Pinpoint the cell where the given text exists, returning its [X, Y] midpoint coordinate. 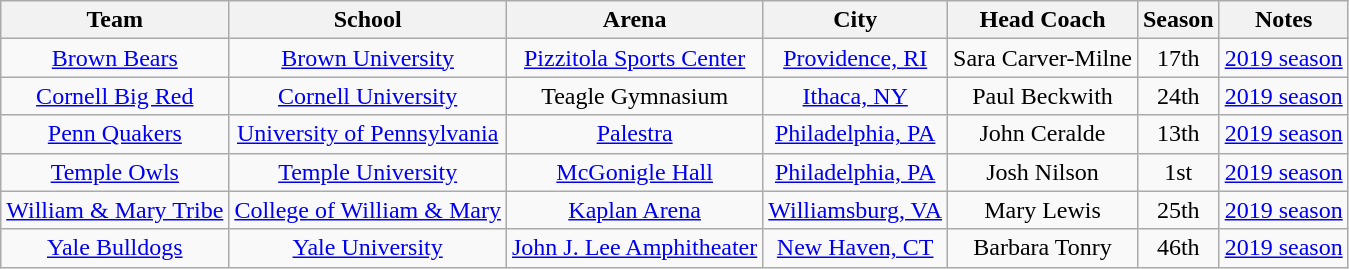
College of William & Mary [368, 210]
Team [115, 20]
Arena [634, 20]
Williamsburg, VA [856, 210]
Cornell University [368, 96]
City [856, 20]
Providence, RI [856, 58]
Pizzitola Sports Center [634, 58]
Yale University [368, 248]
Kaplan Arena [634, 210]
Paul Beckwith [1043, 96]
John Ceralde [1043, 134]
University of Pennsylvania [368, 134]
Josh Nilson [1043, 172]
School [368, 20]
Palestra [634, 134]
Teagle Gymnasium [634, 96]
Mary Lewis [1043, 210]
William & Mary Tribe [115, 210]
McGonigle Hall [634, 172]
24th [1178, 96]
Ithaca, NY [856, 96]
Cornell Big Red [115, 96]
13th [1178, 134]
46th [1178, 248]
25th [1178, 210]
Temple University [368, 172]
Season [1178, 20]
Notes [1284, 20]
Barbara Tonry [1043, 248]
Head Coach [1043, 20]
Penn Quakers [115, 134]
Sara Carver-Milne [1043, 58]
Yale Bulldogs [115, 248]
1st [1178, 172]
New Haven, CT [856, 248]
John J. Lee Amphitheater [634, 248]
17th [1178, 58]
Brown Bears [115, 58]
Temple Owls [115, 172]
Brown University [368, 58]
